Search for the cell housing the specified text and yield its (x, y) center coordinate. 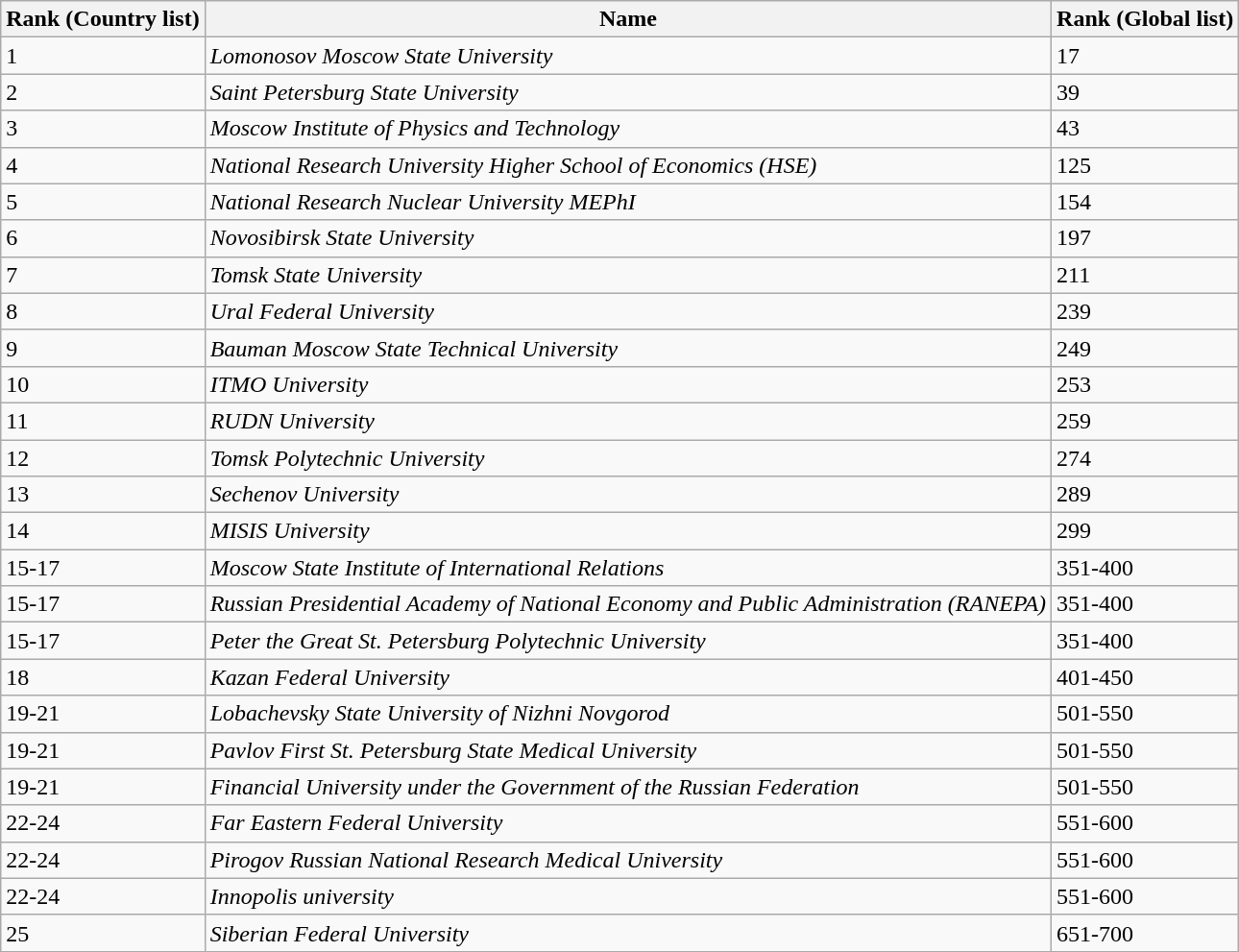
11 (103, 421)
4 (103, 165)
5 (103, 202)
Innopolis university (628, 896)
Sechenov University (628, 495)
8 (103, 311)
154 (1145, 202)
13 (103, 495)
Tomsk State University (628, 275)
299 (1145, 531)
10 (103, 384)
Bauman Moscow State Technical University (628, 348)
17 (1145, 56)
1 (103, 56)
Lomonosov Moscow State University (628, 56)
Far Eastern Federal University (628, 823)
Name (628, 19)
12 (103, 458)
Moscow State Institute of International Relations (628, 568)
274 (1145, 458)
ITMO University (628, 384)
651-700 (1145, 933)
197 (1145, 238)
249 (1145, 348)
RUDN University (628, 421)
7 (103, 275)
259 (1145, 421)
National Research Nuclear University MEPhI (628, 202)
253 (1145, 384)
211 (1145, 275)
401-450 (1145, 677)
Rank (Country list) (103, 19)
Novosibirsk State University (628, 238)
MISIS University (628, 531)
Pirogov Russian National Research Medical University (628, 860)
Rank (Global list) (1145, 19)
39 (1145, 92)
18 (103, 677)
Russian Presidential Academy of National Economy and Public Administration (RANEPA) (628, 604)
National Research University Higher School of Economics (HSE) (628, 165)
Siberian Federal University (628, 933)
125 (1145, 165)
25 (103, 933)
Lobachevsky State University of Nizhni Novgorod (628, 714)
6 (103, 238)
Financial University under the Government of the Russian Federation (628, 787)
Tomsk Polytechnic University (628, 458)
239 (1145, 311)
Kazan Federal University (628, 677)
Peter the Great St. Petersburg Polytechnic University (628, 641)
289 (1145, 495)
Pavlov First St. Petersburg State Medical University (628, 750)
43 (1145, 129)
Ural Federal University (628, 311)
2 (103, 92)
14 (103, 531)
3 (103, 129)
Saint Petersburg State University (628, 92)
Moscow Institute of Physics and Technology (628, 129)
9 (103, 348)
